Provide the (x, y) coordinate of the cell's center where the given text is located.  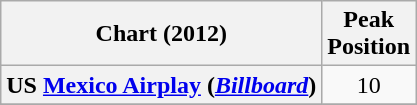
Chart (2012) (162, 34)
US Mexico Airplay (Billboard) (162, 85)
Peak Position (369, 34)
10 (369, 85)
